Identify which cell holds the provided text, then report its (x, y) central coordinate. 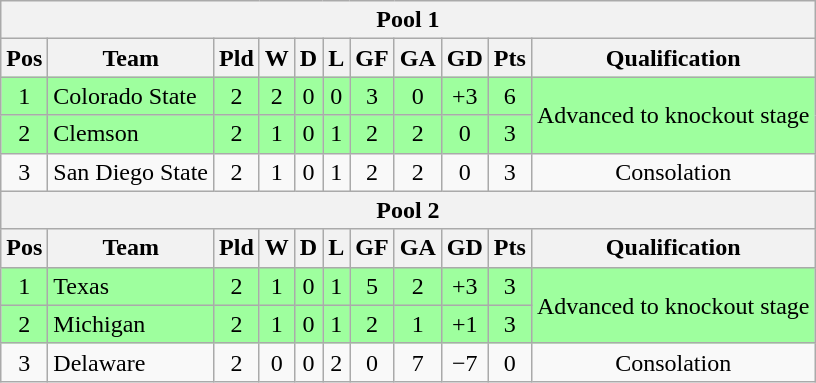
+1 (464, 324)
Michigan (131, 324)
Pool 2 (408, 210)
Pool 1 (408, 20)
Texas (131, 286)
7 (418, 362)
6 (510, 96)
San Diego State (131, 172)
−7 (464, 362)
Colorado State (131, 96)
Clemson (131, 134)
5 (372, 286)
Delaware (131, 362)
